Pinpoint the cell where the given text exists, returning its [X, Y] midpoint coordinate. 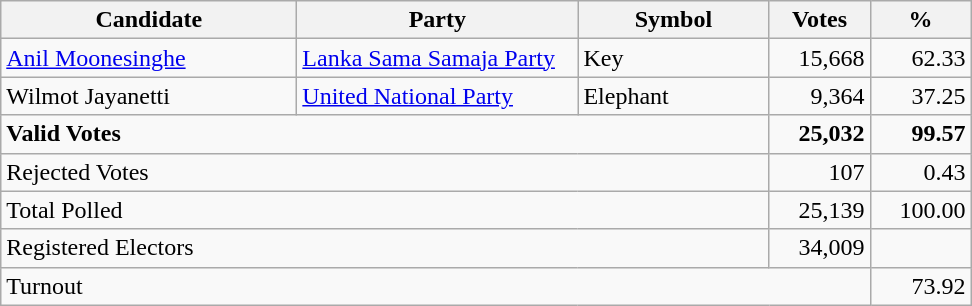
37.25 [920, 96]
Symbol [674, 20]
Elephant [674, 96]
34,009 [820, 248]
Anil Moonesinghe [149, 58]
Turnout [436, 286]
United National Party [438, 96]
Wilmot Jayanetti [149, 96]
Votes [820, 20]
99.57 [920, 134]
62.33 [920, 58]
Party [438, 20]
73.92 [920, 286]
25,139 [820, 210]
25,032 [820, 134]
Lanka Sama Samaja Party [438, 58]
Registered Electors [385, 248]
100.00 [920, 210]
Candidate [149, 20]
15,668 [820, 58]
0.43 [920, 172]
Valid Votes [385, 134]
Key [674, 58]
% [920, 20]
107 [820, 172]
Total Polled [385, 210]
9,364 [820, 96]
Rejected Votes [385, 172]
